Scan for the cell matching the given text and deliver its [x, y] coordinate at center. 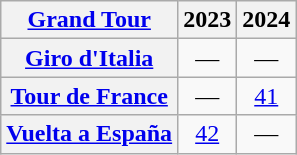
42 [208, 134]
Tour de France [90, 96]
Giro d'Italia [90, 58]
Vuelta a España [90, 134]
2023 [208, 20]
2024 [266, 20]
Grand Tour [90, 20]
41 [266, 96]
